Provide the (x, y) coordinate of the cell's center where the given text is located.  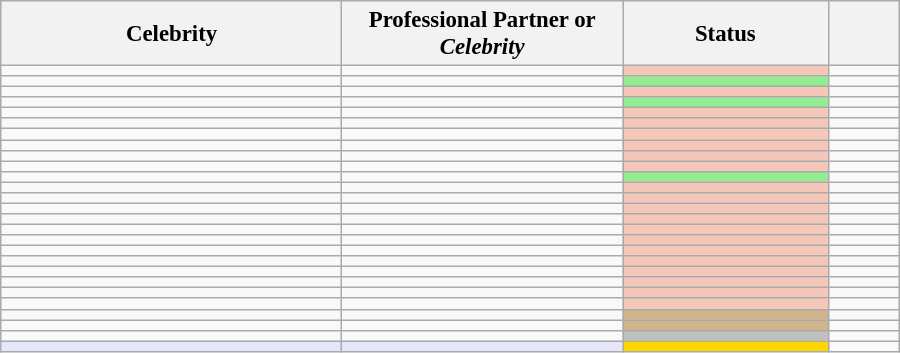
Celebrity (172, 34)
Status (725, 34)
Professional Partner or Celebrity (482, 34)
